Detect which cell encompasses the target text, then output its [X, Y] center coordinate. 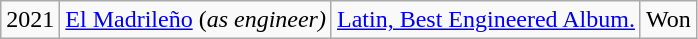
Won [668, 20]
El Madrileño (as engineer) [196, 20]
Latin, Best Engineered Album. [486, 20]
2021 [30, 20]
